Search for the cell housing the specified text and yield its [x, y] center coordinate. 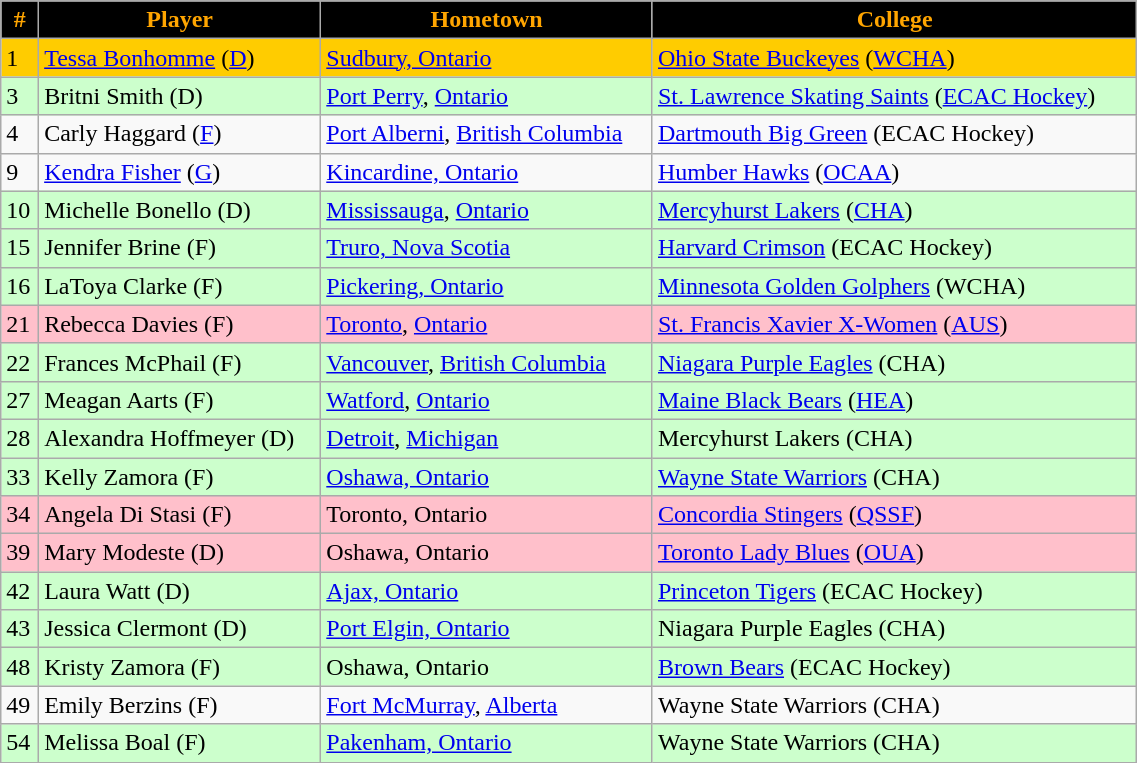
Maine Black Bears (HEA) [894, 400]
34 [20, 515]
# [20, 20]
Pickering, Ontario [487, 286]
Melissa Boal (F) [180, 743]
Port Perry, Ontario [487, 96]
Princeton Tigers (ECAC Hockey) [894, 591]
33 [20, 477]
Ajax, Ontario [487, 591]
Vancouver, British Columbia [487, 362]
Toronto Lady Blues (OUA) [894, 553]
Kristy Zamora (F) [180, 667]
Detroit, Michigan [487, 438]
Ohio State Buckeyes (WCHA) [894, 58]
Jennifer Brine (F) [180, 248]
Michelle Bonello (D) [180, 210]
Kendra Fisher (G) [180, 172]
43 [20, 629]
42 [20, 591]
Tessa Bonhomme (D) [180, 58]
Sudbury, Ontario [487, 58]
28 [20, 438]
15 [20, 248]
39 [20, 553]
10 [20, 210]
Kincardine, Ontario [487, 172]
Pakenham, Ontario [487, 743]
Port Elgin, Ontario [487, 629]
Angela Di Stasi (F) [180, 515]
Brown Bears (ECAC Hockey) [894, 667]
Fort McMurray, Alberta [487, 705]
3 [20, 96]
Hometown [487, 20]
Carly Haggard (F) [180, 134]
4 [20, 134]
Minnesota Golden Golphers (WCHA) [894, 286]
48 [20, 667]
St. Francis Xavier X-Women (AUS) [894, 324]
Jessica Clermont (D) [180, 629]
LaToya Clarke (F) [180, 286]
Concordia Stingers (QSSF) [894, 515]
Harvard Crimson (ECAC Hockey) [894, 248]
21 [20, 324]
Truro, Nova Scotia [487, 248]
Port Alberni, British Columbia [487, 134]
16 [20, 286]
Humber Hawks (OCAA) [894, 172]
54 [20, 743]
Mary Modeste (D) [180, 553]
Alexandra Hoffmeyer (D) [180, 438]
27 [20, 400]
49 [20, 705]
9 [20, 172]
Meagan Aarts (F) [180, 400]
Emily Berzins (F) [180, 705]
Laura Watt (D) [180, 591]
Watford, Ontario [487, 400]
1 [20, 58]
Mississauga, Ontario [487, 210]
Rebecca Davies (F) [180, 324]
College [894, 20]
22 [20, 362]
Dartmouth Big Green (ECAC Hockey) [894, 134]
Frances McPhail (F) [180, 362]
Player [180, 20]
St. Lawrence Skating Saints (ECAC Hockey) [894, 96]
Kelly Zamora (F) [180, 477]
Britni Smith (D) [180, 96]
